Locate the cell with the specified text and output its [x, y] center coordinate. 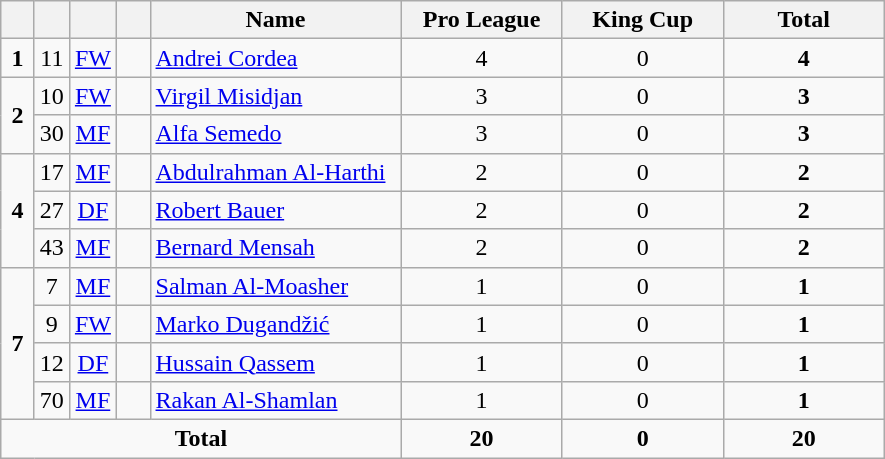
43 [52, 248]
Andrei Cordea [276, 58]
Abdulrahman Al-Harthi [276, 172]
10 [52, 96]
Robert Bauer [276, 210]
Pro League [482, 20]
Rakan Al-Shamlan [276, 400]
Virgil Misidjan [276, 96]
Alfa Semedo [276, 134]
Salman Al-Moasher [276, 286]
27 [52, 210]
Bernard Mensah [276, 248]
Name [276, 20]
Hussain Qassem [276, 362]
70 [52, 400]
12 [52, 362]
30 [52, 134]
King Cup [642, 20]
11 [52, 58]
Marko Dugandžić [276, 324]
17 [52, 172]
9 [52, 324]
